Extract the [X, Y] coordinate from the center of the cell holding the provided text.  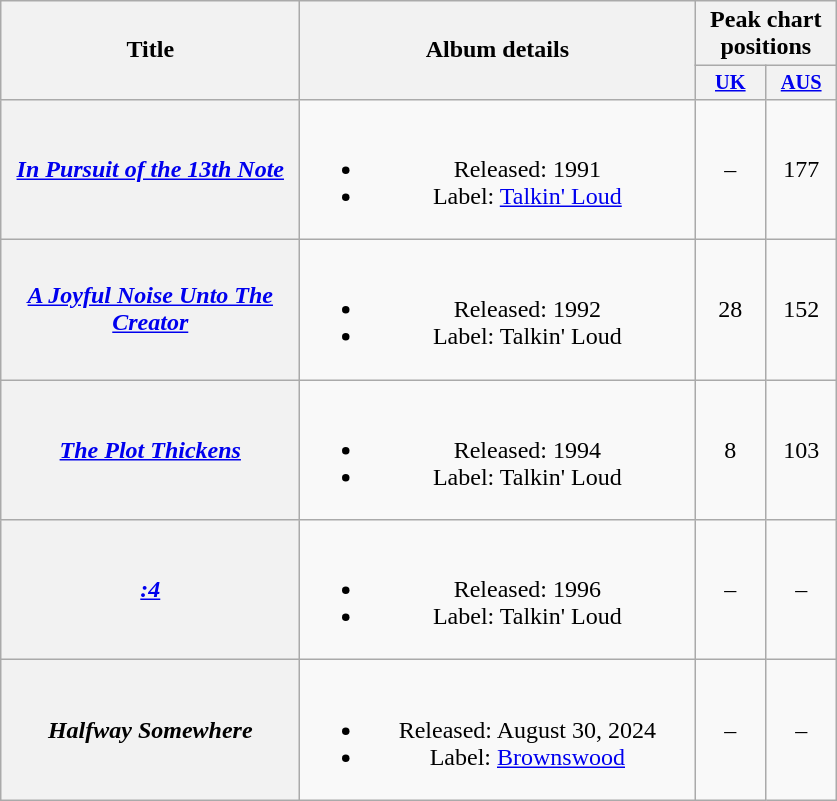
8 [730, 450]
:4 [150, 590]
103 [802, 450]
Released: 1996Label: Talkin' Loud [498, 590]
In Pursuit of the 13th Note [150, 169]
Album details [498, 50]
177 [802, 169]
152 [802, 310]
Peak chartpositions [766, 34]
A Joyful Noise Unto The Creator [150, 310]
Released: 1992Label: Talkin' Loud [498, 310]
Halfway Somewhere [150, 730]
Released: 1994Label: Talkin' Loud [498, 450]
28 [730, 310]
Title [150, 50]
The Plot Thickens [150, 450]
UK [730, 83]
Released: August 30, 2024Label: Brownswood [498, 730]
Released: 1991Label: Talkin' Loud [498, 169]
AUS [802, 83]
